Search for the cell housing the specified text and yield its (X, Y) center coordinate. 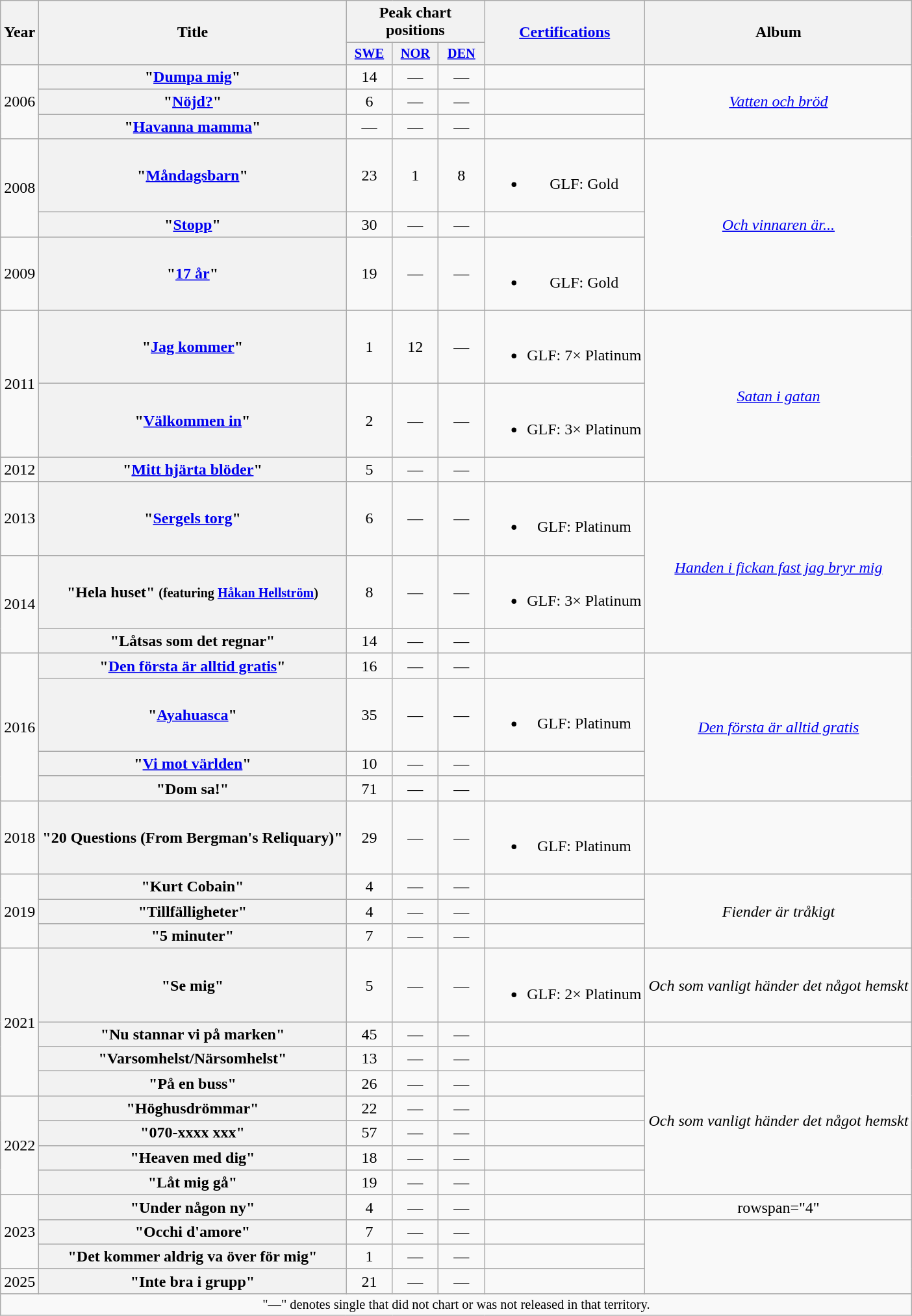
2022 (19, 1145)
"Dumpa mig" (192, 77)
21 (369, 1281)
"Den första är alltid gratis" (192, 665)
"Måndagsbarn" (192, 175)
Album (778, 32)
"Stopp" (192, 225)
"Varsomhelst/Närsomhelst" (192, 1059)
"Occhi d'amore" (192, 1232)
2009 (19, 274)
"Nöjd?" (192, 102)
2025 (19, 1281)
"Nu stannar vi på marken" (192, 1034)
16 (369, 665)
2016 (19, 727)
"Sergels torg" (192, 518)
DEN (461, 54)
2018 (19, 838)
2 (369, 421)
"Heaven med dig" (192, 1158)
18 (369, 1158)
"17 år" (192, 274)
"På en buss" (192, 1084)
GLF: 2× Platinum (565, 986)
29 (369, 838)
"Kurt Cobain" (192, 887)
2019 (19, 912)
30 (369, 225)
26 (369, 1084)
"070-xxxx xxx" (192, 1133)
"Se mig" (192, 986)
13 (369, 1059)
"5 minuter" (192, 936)
10 (369, 764)
Den första är alltid gratis (778, 727)
Satan i gatan (778, 396)
"Mitt hjärta blöder" (192, 469)
2014 (19, 604)
57 (369, 1133)
Fiender är tråkigt (778, 912)
35 (369, 714)
"Höghusdrömmar" (192, 1108)
"Hela huset" (featuring Håkan Hellström) (192, 592)
Certifications (565, 32)
"Havanna mamma" (192, 127)
2012 (19, 469)
2006 (19, 101)
2021 (19, 1022)
2023 (19, 1232)
"Låt mig gå" (192, 1182)
GLF: 7× Platinum (565, 347)
Handen i fickan fast jag bryr mig (778, 567)
rowspan="4" (778, 1207)
"Välkommen in" (192, 421)
"Det kommer aldrig va över för mig" (192, 1256)
"Inte bra i grupp" (192, 1281)
Year (19, 32)
"—" denotes single that did not chart or was not released in that territory. (456, 1304)
"Tillfälligheter" (192, 912)
Peak chart positions (416, 22)
"Vi mot världen" (192, 764)
12 (416, 347)
2013 (19, 518)
"Dom sa!" (192, 788)
71 (369, 788)
Och vinnaren är... (778, 225)
"Jag kommer" (192, 347)
"20 Questions (From Bergman's Reliquary)" (192, 838)
22 (369, 1108)
Title (192, 32)
SWE (369, 54)
"Låtsas som det regnar" (192, 641)
"Under någon ny" (192, 1207)
2011 (19, 384)
"Ayahuasca" (192, 714)
2008 (19, 188)
45 (369, 1034)
NOR (416, 54)
23 (369, 175)
Vatten och bröd (778, 101)
